From the cell containing the given text, extract its center point as (X, Y) coordinate. 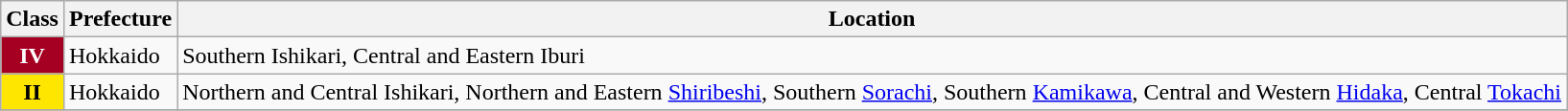
Class (33, 19)
IV (33, 55)
II (33, 92)
Location (873, 19)
Northern and Central Ishikari, Northern and Eastern Shiribeshi, Southern Sorachi, Southern Kamikawa, Central and Western Hidaka, Central Tokachi (873, 92)
Prefecture (120, 19)
Southern Ishikari, Central and Eastern Iburi (873, 55)
